Pinpoint the cell where the given text exists, returning its [x, y] midpoint coordinate. 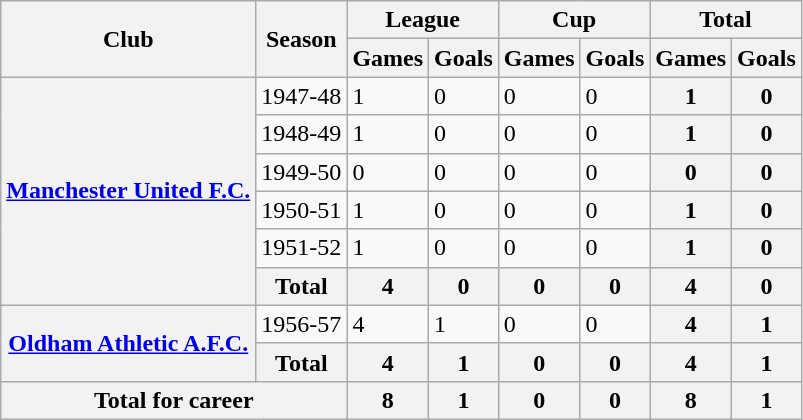
Total for career [174, 400]
Manchester United F.C. [128, 191]
1950-51 [302, 210]
1956-57 [302, 324]
League [422, 20]
Club [128, 39]
1951-52 [302, 248]
Season [302, 39]
1949-50 [302, 172]
1948-49 [302, 134]
Oldham Athletic A.F.C. [128, 343]
1947-48 [302, 96]
Cup [574, 20]
